Provide the [x, y] coordinate of the cell's center where the given text is located.  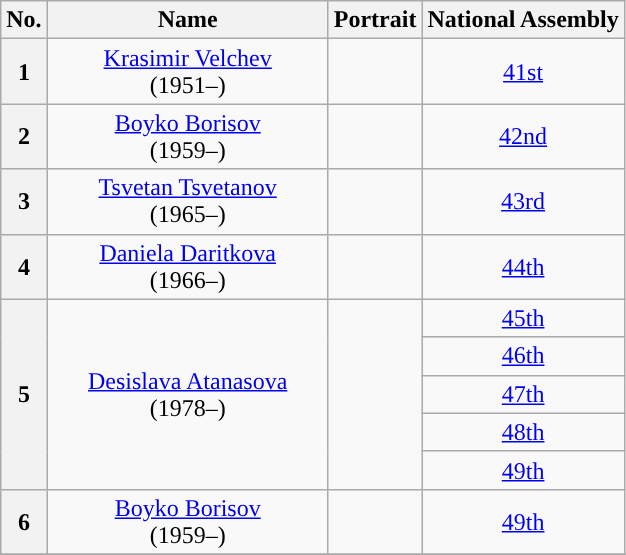
Portrait [375, 20]
Tsvetan Tsvetanov(1965–) [188, 202]
Daniela Daritkova(1966–) [188, 266]
48th [523, 432]
47th [523, 394]
National Assembly [523, 20]
3 [24, 202]
4 [24, 266]
45th [523, 318]
41st [523, 72]
Name [188, 20]
1 [24, 72]
42nd [523, 136]
46th [523, 356]
43rd [523, 202]
2 [24, 136]
44th [523, 266]
5 [24, 394]
No. [24, 20]
Krasimir Velchev(1951–) [188, 72]
Desislava Atanasova(1978–) [188, 394]
6 [24, 522]
